Scan for the cell matching the given text and deliver its [x, y] coordinate at center. 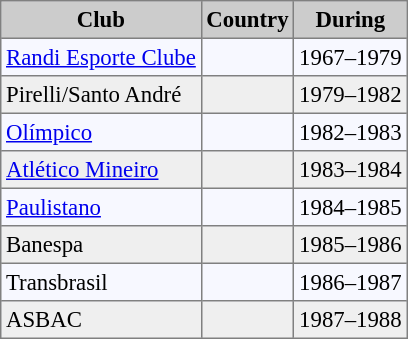
ASBAC [101, 320]
Transbrasil [101, 282]
Atlético Mineiro [101, 170]
Country [248, 20]
Olímpico [101, 132]
1987–1988 [350, 320]
Randi Esporte Clube [101, 57]
1984–1985 [350, 207]
1979–1982 [350, 95]
1967–1979 [350, 57]
During [350, 20]
Club [101, 20]
1985–1986 [350, 245]
1982–1983 [350, 132]
Paulistano [101, 207]
Banespa [101, 245]
Pirelli/Santo André [101, 95]
1983–1984 [350, 170]
1986–1987 [350, 282]
